Pinpoint the cell where the given text exists, returning its (X, Y) midpoint coordinate. 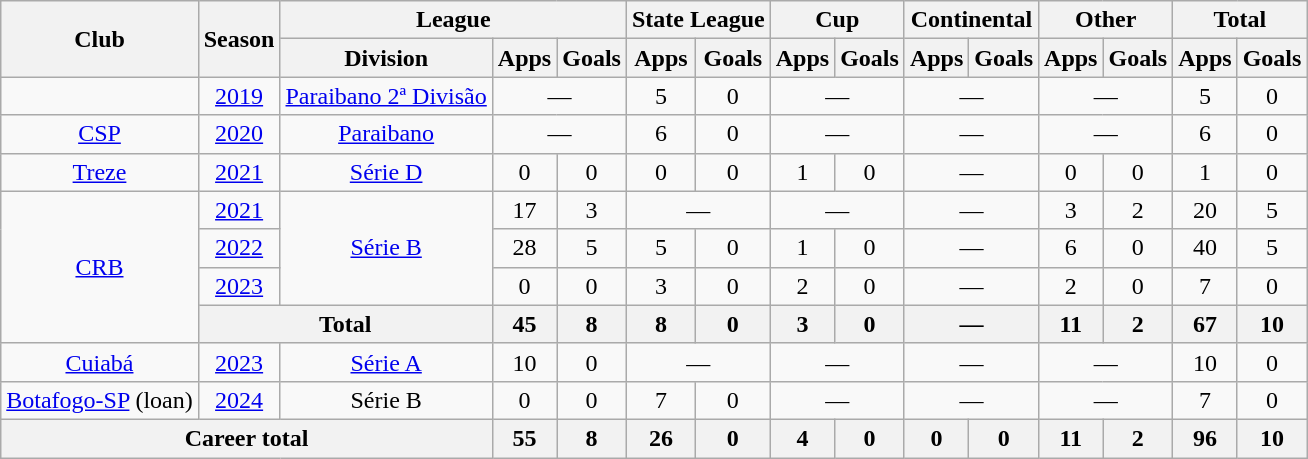
Cuiabá (100, 362)
17 (524, 210)
Paraibano 2ª Divisão (386, 96)
Série A (386, 362)
45 (524, 324)
CRB (100, 267)
20 (1205, 210)
26 (660, 438)
Botafogo-SP (loan) (100, 400)
2024 (239, 400)
Paraibano (386, 134)
Club (100, 39)
State League (698, 20)
League (453, 20)
Cup (837, 20)
2019 (239, 96)
Treze (100, 172)
Season (239, 39)
2020 (239, 134)
Série D (386, 172)
2022 (239, 248)
28 (524, 248)
Other (1106, 20)
Continental (971, 20)
Division (386, 58)
55 (524, 438)
96 (1205, 438)
Career total (247, 438)
40 (1205, 248)
67 (1205, 324)
4 (802, 438)
CSP (100, 134)
